Return [X, Y] of the center of cell containing provided text 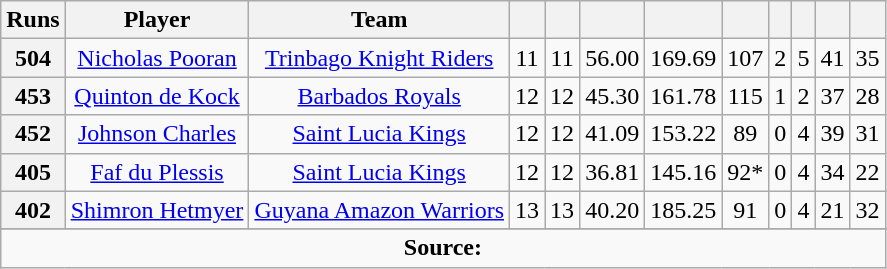
Nicholas Pooran [157, 58]
145.16 [684, 172]
452 [33, 134]
Trinbago Knight Riders [380, 58]
405 [33, 172]
37 [832, 96]
91 [746, 210]
Source: [443, 248]
32 [868, 210]
185.25 [684, 210]
402 [33, 210]
28 [868, 96]
45.30 [612, 96]
161.78 [684, 96]
153.22 [684, 134]
41.09 [612, 134]
39 [832, 134]
Player [157, 20]
504 [33, 58]
36.81 [612, 172]
Faf du Plessis [157, 172]
56.00 [612, 58]
Johnson Charles [157, 134]
115 [746, 96]
Shimron Hetmyer [157, 210]
92* [746, 172]
21 [832, 210]
169.69 [684, 58]
5 [804, 58]
107 [746, 58]
31 [868, 134]
89 [746, 134]
453 [33, 96]
35 [868, 58]
Runs [33, 20]
41 [832, 58]
Guyana Amazon Warriors [380, 210]
22 [868, 172]
34 [832, 172]
Team [380, 20]
Quinton de Kock [157, 96]
Barbados Royals [380, 96]
1 [780, 96]
40.20 [612, 210]
